Provide the (X, Y) coordinate of the cell's center where the given text is located.  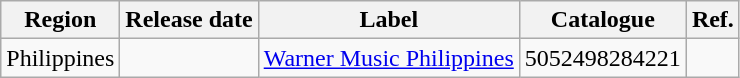
Catalogue (602, 20)
Label (388, 20)
Ref. (712, 20)
Philippines (60, 58)
Region (60, 20)
Warner Music Philippines (388, 58)
5052498284221 (602, 58)
Release date (189, 20)
